Scan for the cell matching the given text and deliver its [x, y] coordinate at center. 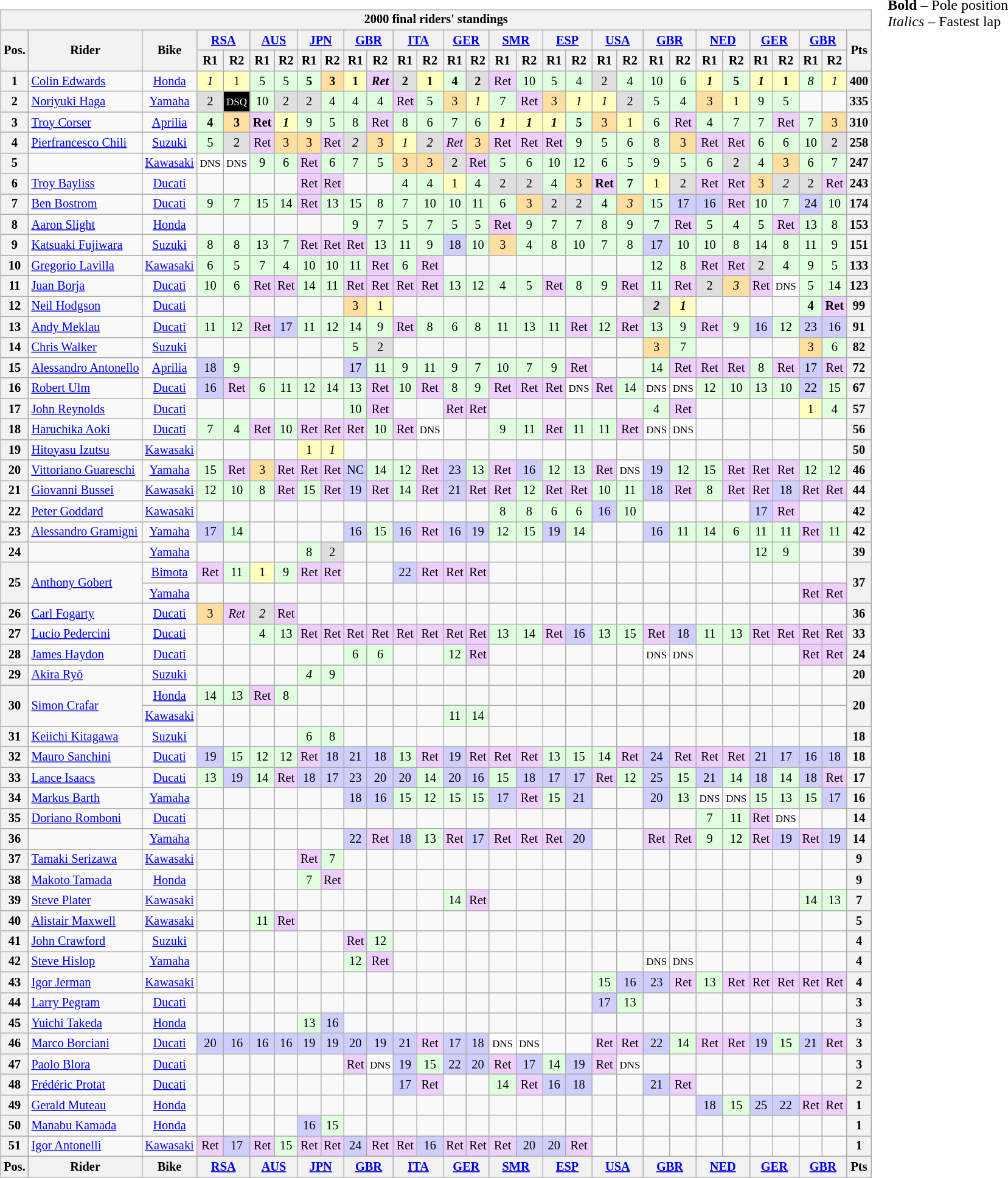
Anthony Gobert [85, 583]
310 [859, 122]
Yuichi Takeda [85, 1023]
Giovanni Bussei [85, 491]
335 [859, 102]
258 [859, 143]
Robert Ulm [85, 388]
Lucio Pedercini [85, 634]
57 [859, 409]
27 [15, 634]
32 [15, 757]
99 [859, 307]
26 [15, 614]
45 [15, 1023]
30 [15, 706]
Marco Borciani [85, 1044]
Bimota [170, 573]
Ben Bostrom [85, 204]
James Haydon [85, 655]
Carl Fogarty [85, 614]
Steve Plater [85, 901]
Makoto Tamada [85, 880]
Juan Borja [85, 286]
151 [859, 245]
28 [15, 655]
49 [15, 1105]
123 [859, 286]
John Crawford [85, 941]
35 [15, 818]
41 [15, 941]
Andy Meklau [85, 327]
NC [355, 470]
29 [15, 675]
56 [859, 430]
Gregorio Lavilla [85, 266]
Alistair Maxwell [85, 921]
Manabu Kamada [85, 1126]
Chris Walker [85, 347]
Lance Isaacs [85, 778]
72 [859, 368]
Colin Edwards [85, 82]
Aaron Slight [85, 225]
243 [859, 184]
Igor Jerman [85, 982]
174 [859, 204]
Troy Corser [85, 122]
31 [15, 737]
Igor Antonelli [85, 1146]
2000 final riders' standings [436, 20]
Haruchika Aoki [85, 430]
34 [15, 798]
Katsuaki Fujiwara [85, 245]
Neil Hodgson [85, 307]
Keiichi Kitagawa [85, 737]
400 [859, 82]
John Reynolds [85, 409]
Mauro Sanchini [85, 757]
38 [15, 880]
Noriyuki Haga [85, 102]
Alessandro Gramigni [85, 532]
51 [15, 1146]
47 [15, 1064]
Hitoyasu Izutsu [85, 450]
Frédéric Protat [85, 1085]
153 [859, 225]
Larry Pegram [85, 1003]
Gerald Muteau [85, 1105]
133 [859, 266]
91 [859, 327]
43 [15, 982]
Markus Barth [85, 798]
40 [15, 921]
Peter Goddard [85, 511]
67 [859, 388]
247 [859, 163]
Alessandro Antonello [85, 368]
82 [859, 347]
Steve Hislop [85, 962]
Troy Bayliss [85, 184]
Paolo Blora [85, 1064]
Simon Crafar [85, 706]
Vittoriano Guareschi [85, 470]
DSQ [237, 102]
Akira Ryō [85, 675]
Doriano Romboni [85, 818]
48 [15, 1085]
Pierfrancesco Chili [85, 143]
Tamaki Serizawa [85, 860]
